Find where the given text appears and provide that cell's center as (X, Y) coordinate. 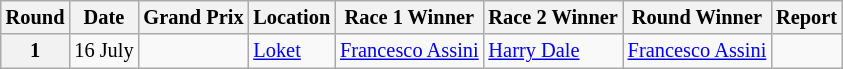
Location (292, 17)
Date (104, 17)
Loket (292, 51)
Harry Dale (554, 51)
Race 2 Winner (554, 17)
Report (806, 17)
Round (36, 17)
1 (36, 51)
16 July (104, 51)
Round Winner (697, 17)
Race 1 Winner (409, 17)
Grand Prix (193, 17)
